Find where the given text appears and provide that cell's center as (X, Y) coordinate. 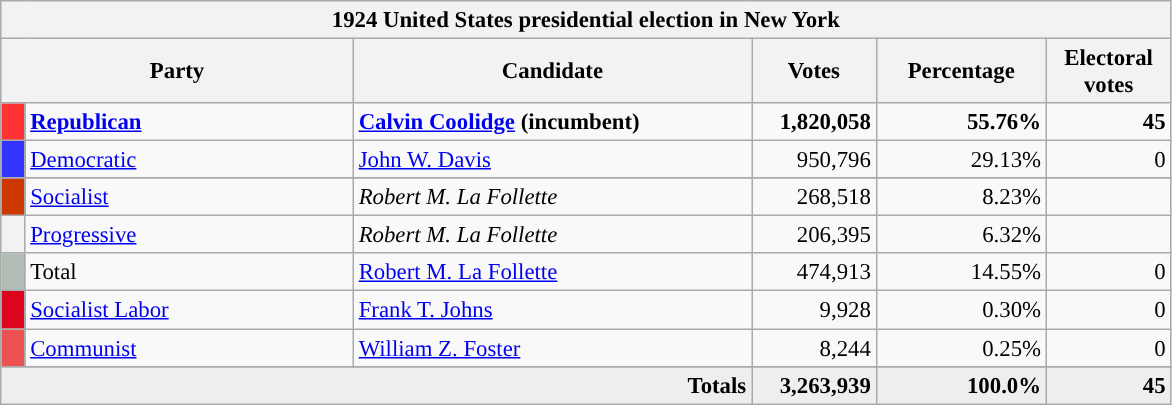
Frank T. Johns (552, 310)
Party (178, 72)
8.23% (961, 197)
Total (189, 273)
Percentage (961, 72)
Votes (814, 72)
William Z. Foster (552, 348)
0.30% (961, 310)
0.25% (961, 348)
100.0% (961, 385)
Candidate (552, 72)
Totals (376, 385)
474,913 (814, 273)
55.76% (961, 122)
Democratic (189, 160)
John W. Davis (552, 160)
1,820,058 (814, 122)
268,518 (814, 197)
206,395 (814, 235)
3,263,939 (814, 385)
Socialist (189, 197)
Progressive (189, 235)
Electoral votes (1108, 72)
29.13% (961, 160)
1924 United States presidential election in New York (586, 20)
950,796 (814, 160)
6.32% (961, 235)
Calvin Coolidge (incumbent) (552, 122)
9,928 (814, 310)
Republican (189, 122)
Socialist Labor (189, 310)
14.55% (961, 273)
8,244 (814, 348)
Communist (189, 348)
